For the text-containing cell, return its midpoint in (X, Y) coordinate format. 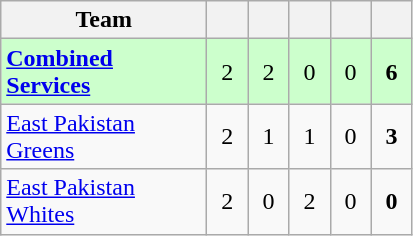
East Pakistan Whites (104, 202)
3 (392, 136)
East Pakistan Greens (104, 136)
Team (104, 20)
6 (392, 72)
Combined Services (104, 72)
